For the text-containing cell, return its midpoint in (x, y) coordinate format. 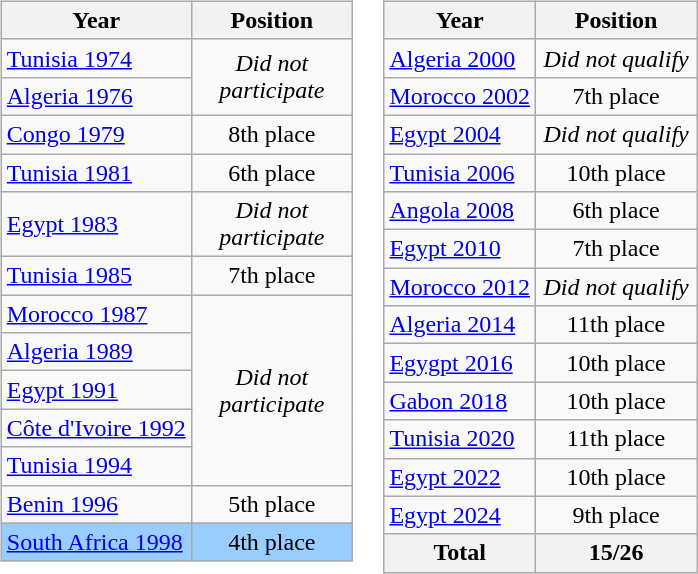
8th place (272, 134)
Egypt 2024 (460, 515)
Morocco 2012 (460, 287)
5th place (272, 504)
Benin 1996 (96, 504)
Tunisia 1974 (96, 58)
Tunisia 2020 (460, 439)
9th place (616, 515)
Tunisia 1985 (96, 276)
Egypt 1983 (96, 224)
South Africa 1998 (96, 542)
Congo 1979 (96, 134)
4th place (272, 542)
Algeria 1989 (96, 352)
Algeria 2000 (460, 58)
Morocco 1987 (96, 314)
15/26 (616, 553)
Angola 2008 (460, 211)
Egygpt 2016 (460, 363)
Tunisia 1981 (96, 173)
Gabon 2018 (460, 401)
Algeria 1976 (96, 96)
Total (460, 553)
Tunisia 1994 (96, 466)
Egypt 2004 (460, 134)
Algeria 2014 (460, 325)
Egypt 2022 (460, 477)
Egypt 1991 (96, 390)
Egypt 2010 (460, 249)
Côte d'Ivoire 1992 (96, 428)
Tunisia 2006 (460, 173)
Morocco 2002 (460, 96)
